Provide the (x, y) coordinate of the cell's center where the given text is located.  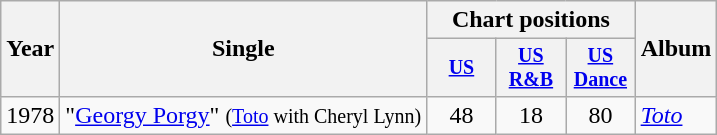
US Dance (600, 68)
48 (462, 115)
US R&B (530, 68)
Year (30, 49)
"Georgy Porgy" (Toto with Cheryl Lynn) (244, 115)
US (462, 68)
18 (530, 115)
Chart positions (531, 20)
Album (676, 49)
Toto (676, 115)
Single (244, 49)
80 (600, 115)
1978 (30, 115)
